Pinpoint the cell where the given text exists, returning its (x, y) midpoint coordinate. 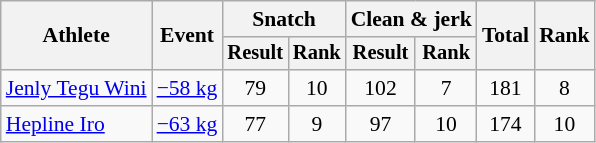
7 (446, 88)
8 (564, 88)
174 (506, 124)
97 (381, 124)
Snatch (284, 19)
9 (317, 124)
−58 kg (188, 88)
Jenly Tegu Wini (76, 88)
181 (506, 88)
−63 kg (188, 124)
Clean & jerk (412, 19)
77 (255, 124)
79 (255, 88)
Hepline Iro (76, 124)
Total (506, 36)
Athlete (76, 36)
102 (381, 88)
Event (188, 36)
